Return [x, y] of the center of cell containing provided text 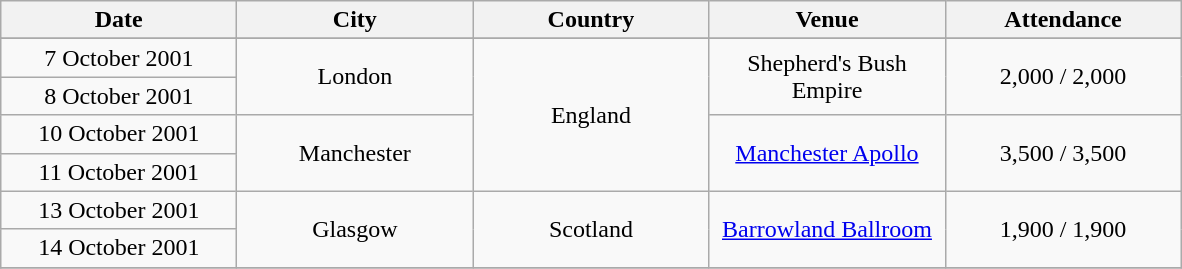
Venue [827, 20]
8 October 2001 [119, 96]
Glasgow [355, 229]
Attendance [1063, 20]
London [355, 77]
City [355, 20]
3,500 / 3,500 [1063, 153]
2,000 / 2,000 [1063, 77]
10 October 2001 [119, 134]
Scotland [591, 229]
14 October 2001 [119, 248]
7 October 2001 [119, 58]
11 October 2001 [119, 172]
Date [119, 20]
Manchester [355, 153]
Shepherd's Bush Empire [827, 77]
Country [591, 20]
1,900 / 1,900 [1063, 229]
Barrowland Ballroom [827, 229]
Manchester Apollo [827, 153]
13 October 2001 [119, 210]
England [591, 115]
